Identify which cell holds the provided text, then report its (x, y) central coordinate. 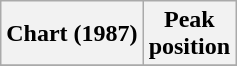
Chart (1987) (72, 34)
Peakposition (189, 34)
